Pinpoint the cell where the given text exists, returning its [X, Y] midpoint coordinate. 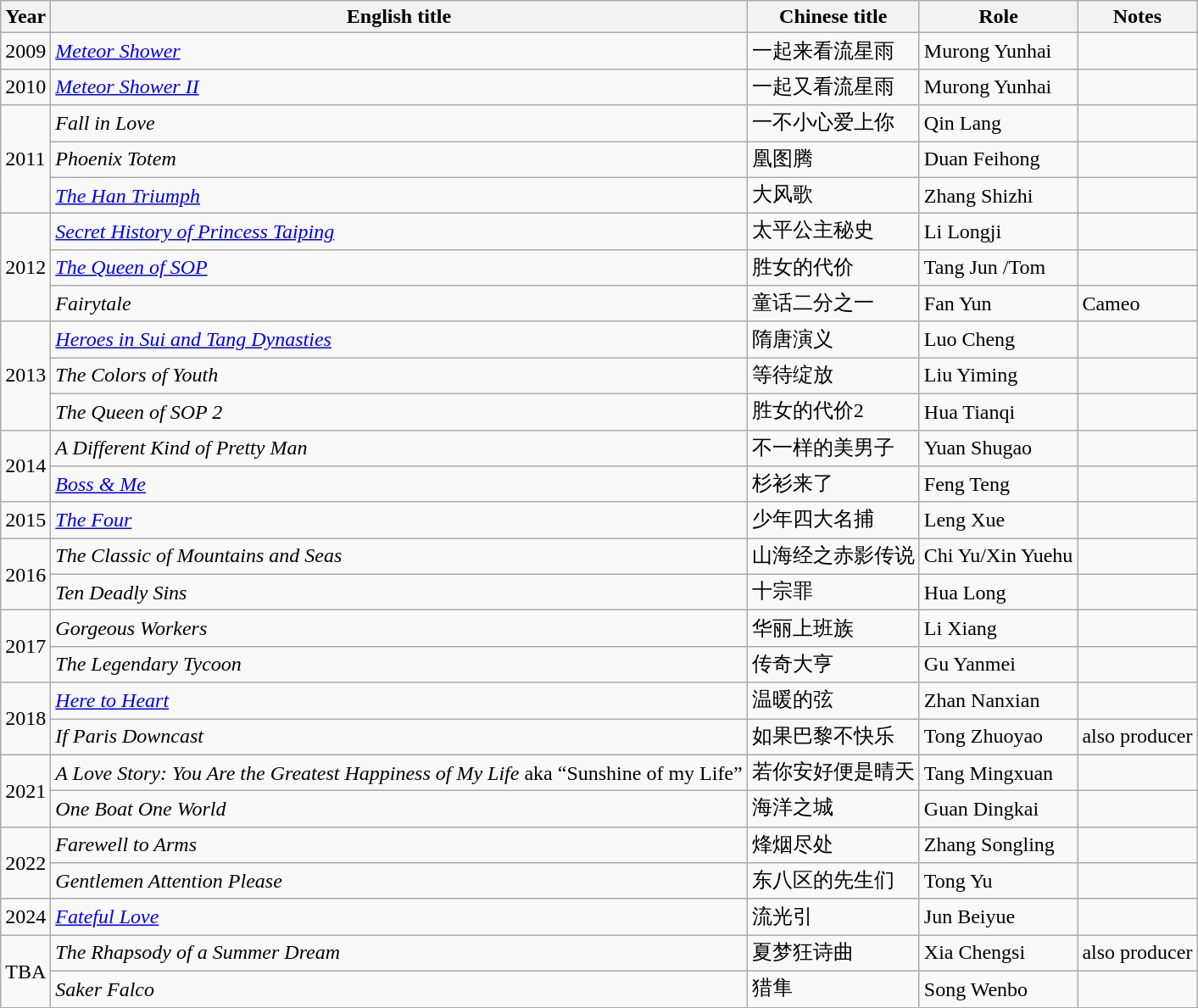
烽烟尽处 [833, 844]
Li Longji [999, 232]
太平公主秘史 [833, 232]
2015 [25, 521]
2016 [25, 575]
Fan Yun [999, 304]
Guan Dingkai [999, 809]
Gu Yanmei [999, 665]
Tong Yu [999, 882]
温暖的弦 [833, 700]
Zhang Songling [999, 844]
2017 [25, 646]
Role [999, 17]
Meteor Shower [398, 51]
The Queen of SOP [398, 268]
2011 [25, 159]
Phoenix Totem [398, 159]
Farewell to Arms [398, 844]
流光引 [833, 917]
夏梦狂诗曲 [833, 953]
Hua Long [999, 592]
Fairytale [398, 304]
杉衫来了 [833, 485]
The Rhapsody of a Summer Dream [398, 953]
Hua Tianqi [999, 412]
A Love Story: You Are the Greatest Happiness of My Life aka “Sunshine of my Life” [398, 773]
山海经之赤影传说 [833, 556]
Year [25, 17]
If Paris Downcast [398, 738]
隋唐演义 [833, 339]
Tang Jun /Tom [999, 268]
Heroes in Sui and Tang Dynasties [398, 339]
童话二分之一 [833, 304]
一不小心爱上你 [833, 124]
TBA [25, 972]
Duan Feihong [999, 159]
Meteor Shower II [398, 86]
少年四大名捕 [833, 521]
Gentlemen Attention Please [398, 882]
Tong Zhuoyao [999, 738]
The Legendary Tycoon [398, 665]
凰图腾 [833, 159]
Fateful Love [398, 917]
2009 [25, 51]
Zhan Nanxian [999, 700]
若你安好便是晴天 [833, 773]
Gorgeous Workers [398, 629]
Luo Cheng [999, 339]
2021 [25, 790]
A Different Kind of Pretty Man [398, 448]
Fall in Love [398, 124]
One Boat One World [398, 809]
Jun Beiyue [999, 917]
Chi Yu/Xin Yuehu [999, 556]
Yuan Shugao [999, 448]
大风歌 [833, 195]
2014 [25, 466]
The Classic of Mountains and Seas [398, 556]
不一样的美男子 [833, 448]
海洋之城 [833, 809]
2013 [25, 376]
2012 [25, 268]
一起又看流星雨 [833, 86]
东八区的先生们 [833, 882]
The Han Triumph [398, 195]
2024 [25, 917]
Notes [1138, 17]
The Colors of Youth [398, 376]
The Four [398, 521]
胜女的代价 [833, 268]
Saker Falco [398, 989]
Cameo [1138, 304]
Here to Heart [398, 700]
Li Xiang [999, 629]
胜女的代价2 [833, 412]
Ten Deadly Sins [398, 592]
Xia Chengsi [999, 953]
一起来看流星雨 [833, 51]
Secret History of Princess Taiping [398, 232]
如果巴黎不快乐 [833, 738]
等待绽放 [833, 376]
华丽上班族 [833, 629]
2022 [25, 863]
Zhang Shizhi [999, 195]
猎隼 [833, 989]
Leng Xue [999, 521]
The Queen of SOP 2 [398, 412]
2010 [25, 86]
Qin Lang [999, 124]
English title [398, 17]
Tang Mingxuan [999, 773]
Boss & Me [398, 485]
Chinese title [833, 17]
Liu Yiming [999, 376]
Feng Teng [999, 485]
十宗罪 [833, 592]
传奇大亨 [833, 665]
2018 [25, 719]
Song Wenbo [999, 989]
